Output the (X, Y) coordinate of the center of the cell containing the given text.  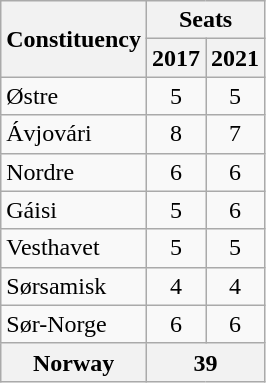
Ávjovári (74, 134)
Sørsamisk (74, 286)
Norway (74, 362)
7 (236, 134)
Nordre (74, 172)
2021 (236, 58)
Seats (205, 20)
Østre (74, 96)
39 (205, 362)
Vesthavet (74, 248)
Gáisi (74, 210)
8 (176, 134)
2017 (176, 58)
Constituency (74, 39)
Sør-Norge (74, 324)
